Scan for the cell matching the given text and deliver its (x, y) coordinate at center. 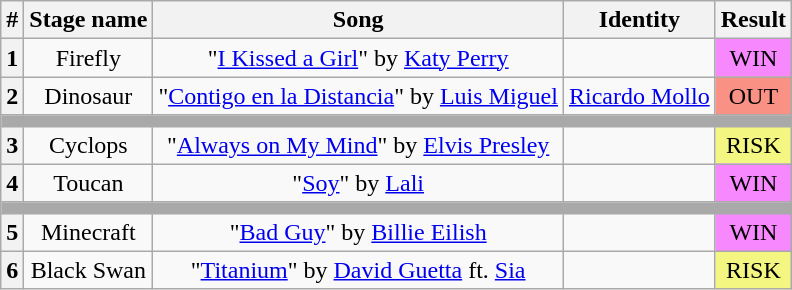
"Soy" by Lali (358, 183)
Stage name (88, 20)
4 (12, 183)
Black Swan (88, 270)
"Always on My Mind" by Elvis Presley (358, 145)
Ricardo Mollo (639, 96)
"Bad Guy" by Billie Eilish (358, 232)
"Titanium" by David Guetta ft. Sia (358, 270)
5 (12, 232)
Dinosaur (88, 96)
3 (12, 145)
Minecraft (88, 232)
Song (358, 20)
"I Kissed a Girl" by Katy Perry (358, 58)
1 (12, 58)
2 (12, 96)
6 (12, 270)
Identity (639, 20)
Cyclops (88, 145)
Result (753, 20)
OUT (753, 96)
# (12, 20)
Toucan (88, 183)
Firefly (88, 58)
"Contigo en la Distancia" by Luis Miguel (358, 96)
